Find where the given text appears and provide that cell's center as [X, Y] coordinate. 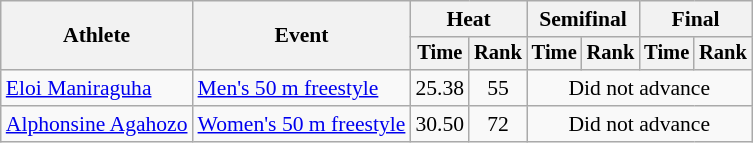
Semifinal [583, 19]
Final [695, 19]
30.50 [440, 124]
Heat [468, 19]
25.38 [440, 88]
Women's 50 m freestyle [302, 124]
72 [498, 124]
Athlete [97, 36]
Eloi Maniraguha [97, 88]
Event [302, 36]
Alphonsine Agahozo [97, 124]
Men's 50 m freestyle [302, 88]
55 [498, 88]
